Search for the cell housing the specified text and yield its (x, y) center coordinate. 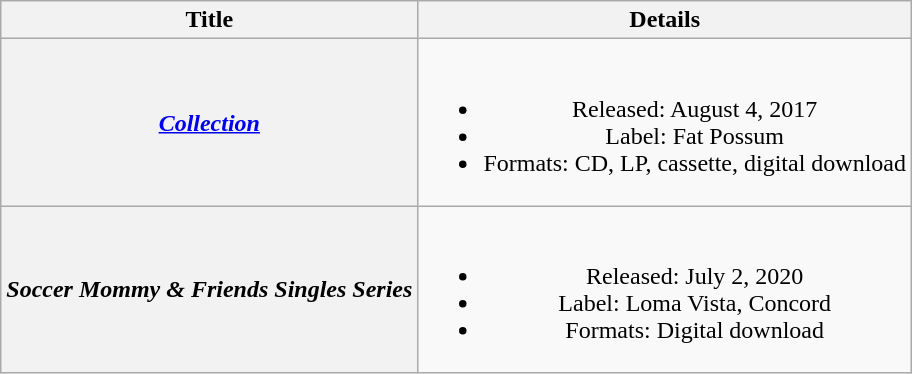
Title (210, 20)
Details (665, 20)
Released: August 4, 2017Label: Fat PossumFormats: CD, LP, cassette, digital download (665, 122)
Released: July 2, 2020Label: Loma Vista, ConcordFormats: Digital download (665, 290)
Collection (210, 122)
Soccer Mommy & Friends Singles Series (210, 290)
